Determine the [X, Y] coordinate at the center of the cell enclosing the given text.  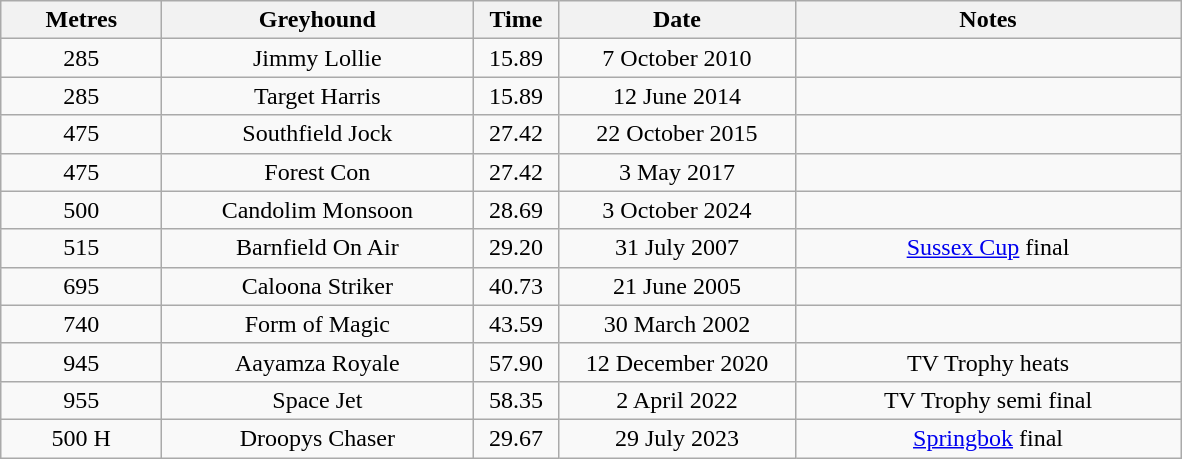
Springbok final [988, 438]
Space Jet [318, 400]
Candolim Monsoon [318, 210]
Metres [82, 20]
Droopys Chaser [318, 438]
43.59 [516, 324]
Caloona Striker [318, 286]
500 H [82, 438]
58.35 [516, 400]
695 [82, 286]
Target Harris [318, 96]
Greyhound [318, 20]
Notes [988, 20]
12 December 2020 [677, 362]
740 [82, 324]
21 June 2005 [677, 286]
12 June 2014 [677, 96]
28.69 [516, 210]
3 October 2024 [677, 210]
Time [516, 20]
515 [82, 248]
57.90 [516, 362]
Jimmy Lollie [318, 58]
Sussex Cup final [988, 248]
29 July 2023 [677, 438]
Forest Con [318, 172]
Form of Magic [318, 324]
3 May 2017 [677, 172]
Barnfield On Air [318, 248]
TV Trophy semi final [988, 400]
29.67 [516, 438]
30 March 2002 [677, 324]
7 October 2010 [677, 58]
29.20 [516, 248]
22 October 2015 [677, 134]
TV Trophy heats [988, 362]
2 April 2022 [677, 400]
Date [677, 20]
955 [82, 400]
40.73 [516, 286]
Aayamza Royale [318, 362]
945 [82, 362]
500 [82, 210]
Southfield Jock [318, 134]
31 July 2007 [677, 248]
